Extract the (x, y) coordinate from the center of the cell holding the provided text.  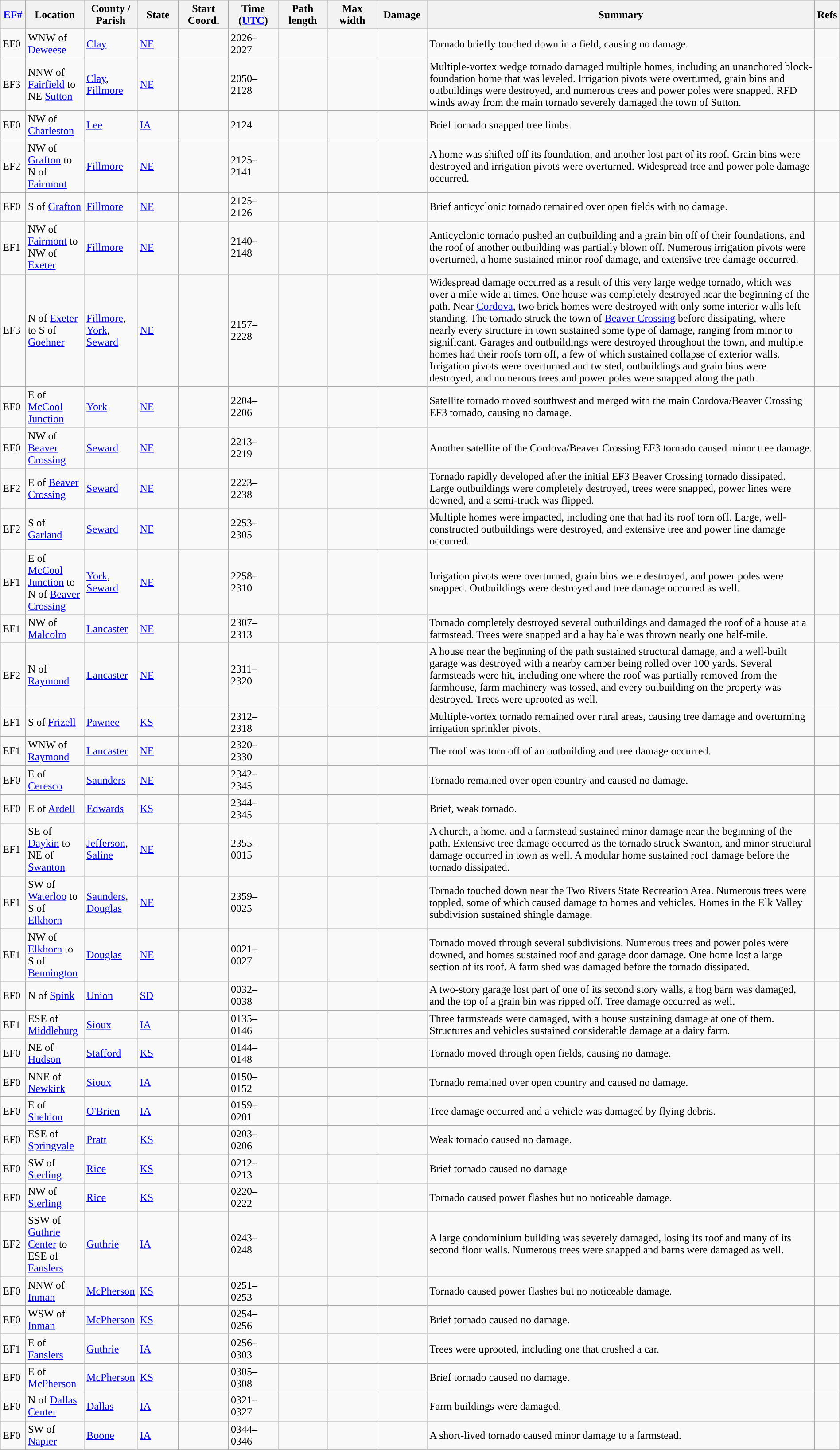
0203–0206 (253, 1139)
EF# (13, 15)
2258–2310 (253, 582)
Time (UTC) (253, 15)
Brief anticyclonic tornado remained over open fields with no damage. (621, 206)
0212–0213 (253, 1169)
Lee (111, 125)
Start Coord. (203, 15)
0220–0222 (253, 1198)
York, Seward (111, 582)
WSW of Inman (54, 1320)
Trees were uprooted, including one that crushed a car. (621, 1349)
2125–2141 (253, 166)
York (111, 407)
Path length (303, 15)
0243–0248 (253, 1244)
NE of Hudson (54, 1053)
0256–0303 (253, 1349)
NW of Grafton to N of Fairmont (54, 166)
Another satellite of the Cordova/Beaver Crossing EF3 tornado caused minor tree damage. (621, 447)
SW of Sterling (54, 1169)
N of Exeter to S of Goehner (54, 330)
Fillmore, York, Seward (111, 330)
E of Fanslers (54, 1349)
Weak tornado caused no damage. (621, 1139)
Damage (402, 15)
2253–2305 (253, 529)
E of McPherson (54, 1378)
NNW of Fairfield to NE Sutton (54, 84)
2311–2320 (253, 676)
NW of Beaver Crossing (54, 447)
Brief tornado caused no damage (621, 1169)
SD (158, 996)
Pawnee (111, 722)
2050–2128 (253, 84)
0150–0152 (253, 1082)
ESE of Middleburg (54, 1024)
2140–2148 (253, 247)
N of Raymond (54, 676)
Summary (621, 15)
O'Brien (111, 1111)
2223–2238 (253, 488)
ESE of Springvale (54, 1139)
E of Ardell (54, 809)
Location (54, 15)
0021–0027 (253, 955)
0135–0146 (253, 1024)
2342–2345 (253, 780)
County / Parish (111, 15)
Tornado moved through open fields, causing no damage. (621, 1053)
Three farmsteads were damaged, with a house sustaining damage at one of them. Structures and vehicles sustained considerable damage at a dairy farm. (621, 1024)
N of Spink (54, 996)
The roof was torn off of an outbuilding and tree damage occurred. (621, 751)
0144–0148 (253, 1053)
2344–2345 (253, 809)
0251–0253 (253, 1291)
Farm buildings were damaged. (621, 1406)
2125–2126 (253, 206)
NNW of Inman (54, 1291)
N of Dallas Center (54, 1406)
Clay (111, 43)
SW of Waterloo to S of Elkhorn (54, 902)
0254–0256 (253, 1320)
Tornado briefly touched down in a field, causing no damage. (621, 43)
E of Sheldon (54, 1111)
E of McCool Junction (54, 407)
0305–0308 (253, 1378)
0344–0346 (253, 1435)
State (158, 15)
2355–0015 (253, 850)
Saunders, Douglas (111, 902)
NNE of Newkirk (54, 1082)
0032–0038 (253, 996)
2320–2330 (253, 751)
Boone (111, 1435)
S of Grafton (54, 206)
SW of Napier (54, 1435)
E of Ceresco (54, 780)
Union (111, 996)
Satellite tornado moved southwest and merged with the main Cordova/Beaver Crossing EF3 tornado, causing no damage. (621, 407)
2213–2219 (253, 447)
Clay, Fillmore (111, 84)
2204–2206 (253, 407)
S of Garland (54, 529)
0321–0327 (253, 1406)
SSW of Guthrie Center to ESE of Fanslers (54, 1244)
Brief tornado snapped tree limbs. (621, 125)
WNW of Raymond (54, 751)
Saunders (111, 780)
Jefferson, Saline (111, 850)
NW of Elkhorn to S of Bennington (54, 955)
2124 (253, 125)
A short-lived tornado caused minor damage to a farmstead. (621, 1435)
SE of Daykin to NE of Swanton (54, 850)
2157–2228 (253, 330)
2307–2313 (253, 629)
Stafford (111, 1053)
Brief, weak tornado. (621, 809)
Pratt (111, 1139)
Refs (828, 15)
Max width (352, 15)
0159–0201 (253, 1111)
2312–2318 (253, 722)
Douglas (111, 955)
E of McCool Junction to N of Beaver Crossing (54, 582)
S of Frizell (54, 722)
NW of Sterling (54, 1198)
Tree damage occurred and a vehicle was damaged by flying debris. (621, 1111)
E of Beaver Crossing (54, 488)
NW of Fairmont to NW of Exeter (54, 247)
Multiple-vortex tornado remained over rural areas, causing tree damage and overturning irrigation sprinkler pivots. (621, 722)
2026–2027 (253, 43)
NW of Malcolm (54, 629)
2359–0025 (253, 902)
WNW of Deweese (54, 43)
Dallas (111, 1406)
Edwards (111, 809)
NW of Charleston (54, 125)
